Search for the cell housing the specified text and yield its [x, y] center coordinate. 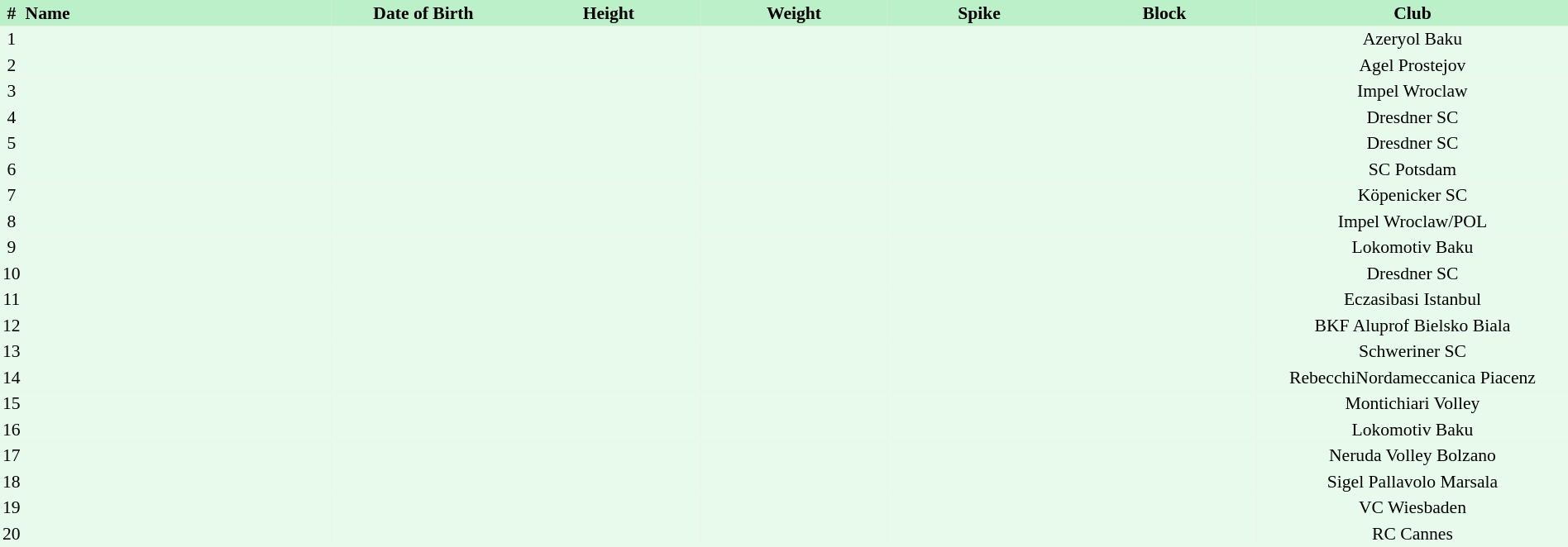
Montichiari Volley [1413, 403]
1 [12, 40]
12 [12, 326]
Name [177, 13]
16 [12, 430]
Club [1413, 13]
13 [12, 352]
Eczasibasi Istanbul [1413, 299]
Agel Prostejov [1413, 65]
10 [12, 273]
9 [12, 248]
Height [609, 13]
15 [12, 403]
11 [12, 299]
Impel Wroclaw [1413, 91]
20 [12, 534]
2 [12, 65]
RebecchiNordameccanica Piacenz [1413, 378]
18 [12, 482]
Köpenicker SC [1413, 195]
4 [12, 117]
Sigel Pallavolo Marsala [1413, 482]
BKF Aluprof Bielsko Biala [1413, 326]
Block [1164, 13]
SC Potsdam [1413, 169]
17 [12, 456]
Neruda Volley Bolzano [1413, 456]
3 [12, 91]
# [12, 13]
6 [12, 169]
RC Cannes [1413, 534]
7 [12, 195]
Azeryol Baku [1413, 40]
8 [12, 221]
Weight [794, 13]
5 [12, 144]
Impel Wroclaw/POL [1413, 221]
VC Wiesbaden [1413, 507]
19 [12, 507]
14 [12, 378]
Date of Birth [423, 13]
Schweriner SC [1413, 352]
Spike [979, 13]
